Output the (X, Y) coordinate of the center of the cell containing the given text.  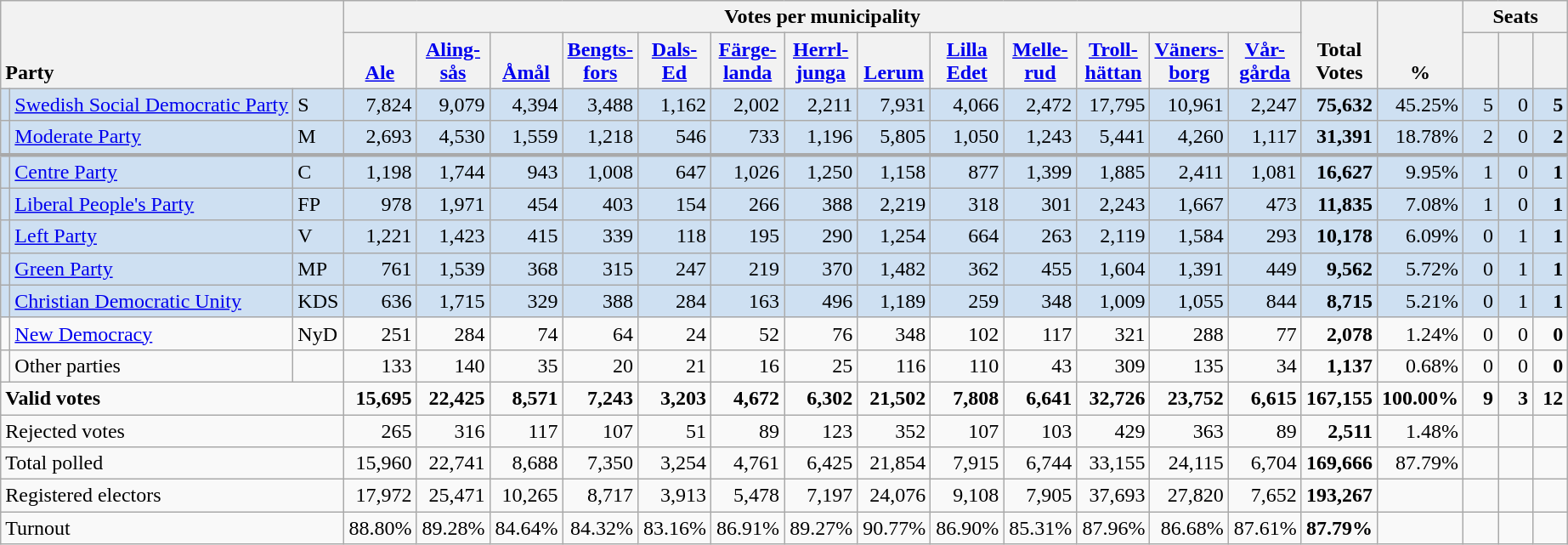
Melle- rud (1040, 61)
34 (1265, 366)
761 (380, 269)
110 (967, 366)
102 (967, 333)
370 (821, 269)
15,695 (380, 398)
193,267 (1339, 496)
Herrl- junga (821, 61)
3,488 (600, 105)
5,478 (748, 496)
1,250 (821, 172)
83.16% (674, 528)
5.72% (1419, 269)
251 (380, 333)
7,905 (1040, 496)
318 (967, 204)
Moderate Party (151, 138)
135 (1189, 366)
6,615 (1265, 398)
978 (380, 204)
2,693 (380, 138)
9,562 (1339, 269)
Vår- gårda (1265, 61)
Färge- landa (748, 61)
12 (1550, 398)
293 (1265, 236)
Bengts- fors (600, 61)
5.21% (1419, 301)
76 (821, 333)
Green Party (151, 269)
2,247 (1265, 105)
1,221 (380, 236)
9,108 (967, 496)
New Democracy (151, 333)
89.28% (453, 528)
4,530 (453, 138)
7,915 (967, 463)
4,672 (748, 398)
4,394 (526, 105)
169,666 (1339, 463)
7,243 (600, 398)
265 (380, 431)
Aling- sås (453, 61)
1,391 (1189, 269)
2,211 (821, 105)
22,425 (453, 398)
87.61% (1265, 528)
87.96% (1113, 528)
3 (1516, 398)
7.08% (1419, 204)
22,741 (453, 463)
4,260 (1189, 138)
2,472 (1040, 105)
84.64% (526, 528)
1,667 (1189, 204)
403 (600, 204)
315 (600, 269)
Centre Party (151, 172)
288 (1189, 333)
% (1419, 44)
1,055 (1189, 301)
Total Votes (1339, 44)
Lerum (894, 61)
1,254 (894, 236)
100.00% (1419, 398)
Votes per municipality (823, 17)
2,219 (894, 204)
1,050 (967, 138)
316 (453, 431)
301 (1040, 204)
Rejected votes (172, 431)
S (318, 105)
86.91% (748, 528)
33,155 (1113, 463)
290 (821, 236)
M (318, 138)
Turnout (172, 528)
Total polled (172, 463)
Valid votes (172, 398)
KDS (318, 301)
1,715 (453, 301)
3,254 (674, 463)
844 (1265, 301)
Lilla Edet (967, 61)
266 (748, 204)
1,009 (1113, 301)
Other parties (151, 366)
C (318, 172)
3,203 (674, 398)
123 (821, 431)
362 (967, 269)
32,726 (1113, 398)
7,652 (1265, 496)
51 (674, 431)
454 (526, 204)
455 (1040, 269)
877 (967, 172)
16 (748, 366)
90.77% (894, 528)
1,399 (1040, 172)
89.27% (821, 528)
546 (674, 138)
8,717 (600, 496)
9,079 (453, 105)
Åmål (526, 61)
647 (674, 172)
259 (967, 301)
449 (1265, 269)
Left Party (151, 236)
1.24% (1419, 333)
1,137 (1339, 366)
1,744 (453, 172)
21 (674, 366)
17,795 (1113, 105)
21,854 (894, 463)
21,502 (894, 398)
368 (526, 269)
Väners- borg (1189, 61)
43 (1040, 366)
154 (674, 204)
0.68% (1419, 366)
85.31% (1040, 528)
163 (748, 301)
2,119 (1113, 236)
7,824 (380, 105)
733 (748, 138)
8,571 (526, 398)
1,081 (1265, 172)
219 (748, 269)
1,218 (600, 138)
415 (526, 236)
1,189 (894, 301)
195 (748, 236)
27,820 (1189, 496)
16,627 (1339, 172)
Party (172, 44)
1.48% (1419, 431)
15,960 (380, 463)
1,584 (1189, 236)
Ale (380, 61)
2,411 (1189, 172)
Registered electors (172, 496)
140 (453, 366)
1,008 (600, 172)
1,196 (821, 138)
473 (1265, 204)
6,704 (1265, 463)
2,002 (748, 105)
1,885 (1113, 172)
329 (526, 301)
5,805 (894, 138)
Swedish Social Democratic Party (151, 105)
1,604 (1113, 269)
20 (600, 366)
321 (1113, 333)
247 (674, 269)
103 (1040, 431)
25,471 (453, 496)
7,350 (600, 463)
5,441 (1113, 138)
64 (600, 333)
NyD (318, 333)
1,162 (674, 105)
363 (1189, 431)
86.90% (967, 528)
7,931 (894, 105)
6,302 (821, 398)
4,761 (748, 463)
FP (318, 204)
352 (894, 431)
86.68% (1189, 528)
24,076 (894, 496)
133 (380, 366)
10,178 (1339, 236)
24,115 (1189, 463)
88.80% (380, 528)
84.32% (600, 528)
7,197 (821, 496)
116 (894, 366)
8,688 (526, 463)
18.78% (1419, 138)
31,391 (1339, 138)
24 (674, 333)
17,972 (380, 496)
9.95% (1419, 172)
1,026 (748, 172)
1,539 (453, 269)
2,243 (1113, 204)
1,198 (380, 172)
25 (821, 366)
6.09% (1419, 236)
2,511 (1339, 431)
339 (600, 236)
1,559 (526, 138)
6,641 (1040, 398)
2,078 (1339, 333)
9 (1480, 398)
V (318, 236)
52 (748, 333)
10,265 (526, 496)
167,155 (1339, 398)
496 (821, 301)
45.25% (1419, 105)
118 (674, 236)
10,961 (1189, 105)
6,744 (1040, 463)
35 (526, 366)
37,693 (1113, 496)
23,752 (1189, 398)
1,158 (894, 172)
6,425 (821, 463)
1,423 (453, 236)
1,971 (453, 204)
MP (318, 269)
77 (1265, 333)
943 (526, 172)
1,117 (1265, 138)
Christian Democratic Unity (151, 301)
636 (380, 301)
Dals- Ed (674, 61)
1,482 (894, 269)
7,808 (967, 398)
664 (967, 236)
75,632 (1339, 105)
309 (1113, 366)
4,066 (967, 105)
8,715 (1339, 301)
429 (1113, 431)
74 (526, 333)
263 (1040, 236)
3,913 (674, 496)
Liberal People's Party (151, 204)
1,243 (1040, 138)
Seats (1516, 17)
Troll- hättan (1113, 61)
11,835 (1339, 204)
